Extract the [X, Y] coordinate from the center of the cell holding the provided text.  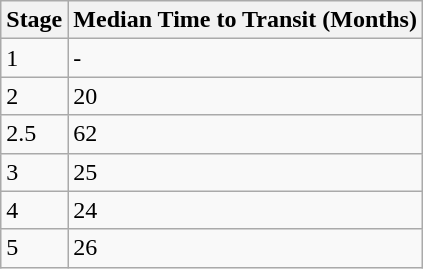
25 [246, 172]
5 [34, 248]
- [246, 58]
24 [246, 210]
2 [34, 96]
1 [34, 58]
Median Time to Transit (Months) [246, 20]
Stage [34, 20]
3 [34, 172]
4 [34, 210]
20 [246, 96]
2.5 [34, 134]
26 [246, 248]
62 [246, 134]
